Locate the cell with the specified text and output its [x, y] center coordinate. 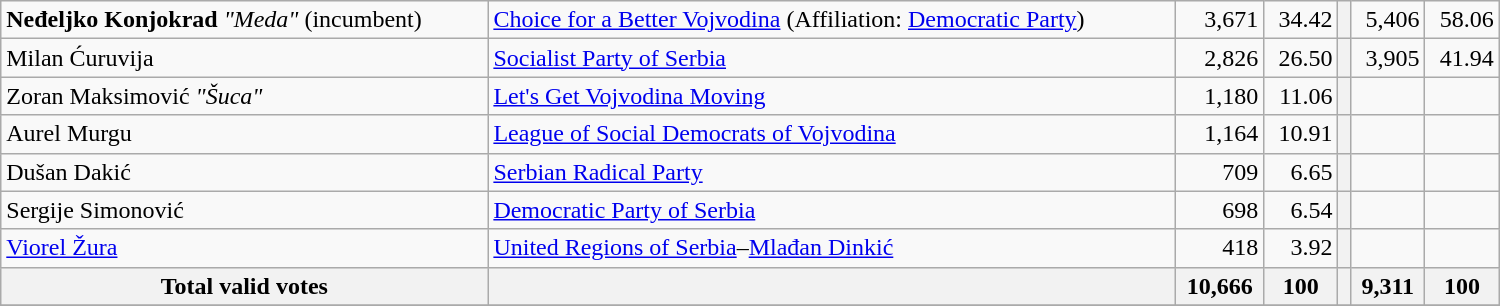
11.06 [1301, 96]
34.42 [1301, 20]
Let's Get Vojvodina Moving [832, 96]
709 [1220, 172]
Choice for a Better Vojvodina (Affiliation: Democratic Party) [832, 20]
Socialist Party of Serbia [832, 58]
1,180 [1220, 96]
10,666 [1220, 286]
3.92 [1301, 248]
6.65 [1301, 172]
26.50 [1301, 58]
Dušan Dakić [244, 172]
41.94 [1462, 58]
10.91 [1301, 134]
698 [1220, 210]
Total valid votes [244, 286]
League of Social Democrats of Vojvodina [832, 134]
5,406 [1388, 20]
Zoran Maksimović "Šuca" [244, 96]
3,905 [1388, 58]
3,671 [1220, 20]
Aurel Murgu [244, 134]
418 [1220, 248]
2,826 [1220, 58]
United Regions of Serbia–Mlađan Dinkić [832, 248]
Neđeljko Konjokrad "Meda" (incumbent) [244, 20]
Sergije Simonović [244, 210]
9,311 [1388, 286]
1,164 [1220, 134]
Viorel Žura [244, 248]
58.06 [1462, 20]
Serbian Radical Party [832, 172]
Democratic Party of Serbia [832, 210]
6.54 [1301, 210]
Milan Ćuruvija [244, 58]
